Output the (x, y) coordinate of the center of the cell containing the given text.  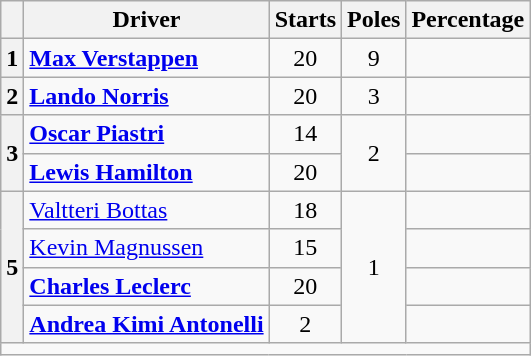
Oscar Piastri (146, 134)
Kevin Magnussen (146, 248)
Charles Leclerc (146, 286)
18 (305, 210)
5 (12, 267)
Driver (146, 20)
14 (305, 134)
Max Verstappen (146, 58)
Lando Norris (146, 96)
Poles (374, 20)
Lewis Hamilton (146, 172)
Percentage (468, 20)
Valtteri Bottas (146, 210)
9 (374, 58)
15 (305, 248)
Andrea Kimi Antonelli (146, 324)
Starts (305, 20)
